Extract the (x, y) coordinate from the center of the cell holding the provided text.  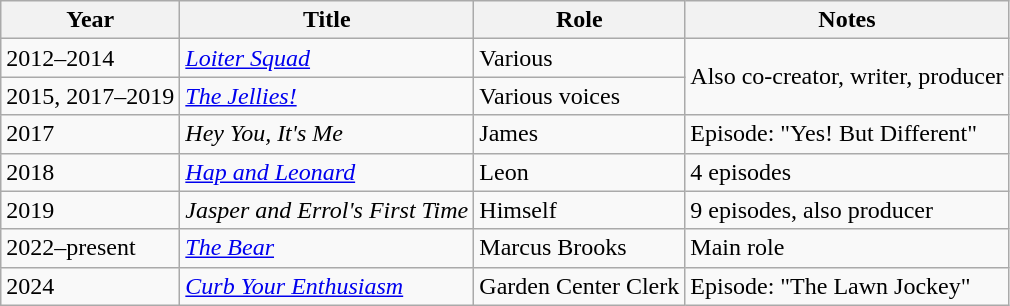
2022–present (90, 248)
4 episodes (847, 172)
2019 (90, 210)
Hap and Leonard (327, 172)
Episode: "Yes! But Different" (847, 134)
Leon (580, 172)
Loiter Squad (327, 58)
Himself (580, 210)
2015, 2017–2019 (90, 96)
Marcus Brooks (580, 248)
9 episodes, also producer (847, 210)
2024 (90, 286)
2012–2014 (90, 58)
Role (580, 20)
Title (327, 20)
James (580, 134)
Notes (847, 20)
Garden Center Clerk (580, 286)
Various voices (580, 96)
Year (90, 20)
The Bear (327, 248)
2018 (90, 172)
Curb Your Enthusiasm (327, 286)
Main role (847, 248)
Hey You, It's Me (327, 134)
The Jellies! (327, 96)
Episode: "The Lawn Jockey" (847, 286)
Various (580, 58)
2017 (90, 134)
Jasper and Errol's First Time (327, 210)
Also co-creator, writer, producer (847, 77)
